Pinpoint the cell where the given text exists, returning its (X, Y) midpoint coordinate. 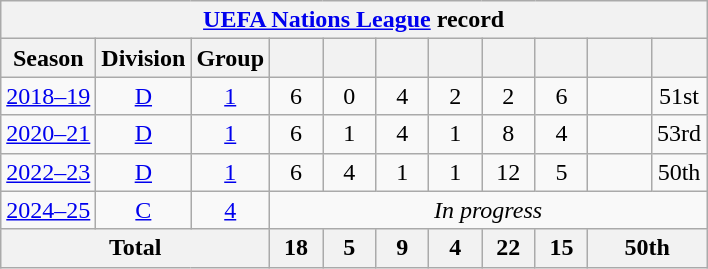
15 (562, 248)
Group (230, 58)
8 (508, 134)
18 (296, 248)
Division (144, 58)
C (144, 210)
Season (48, 58)
9 (402, 248)
22 (508, 248)
0 (350, 96)
51st (678, 96)
2022–23 (48, 172)
2024–25 (48, 210)
UEFA Nations League record (354, 20)
Total (136, 248)
53rd (678, 134)
2020–21 (48, 134)
In progress (488, 210)
12 (508, 172)
2018–19 (48, 96)
